Capture the cell that displays the provided text and extract its (x, y) central coordinate. 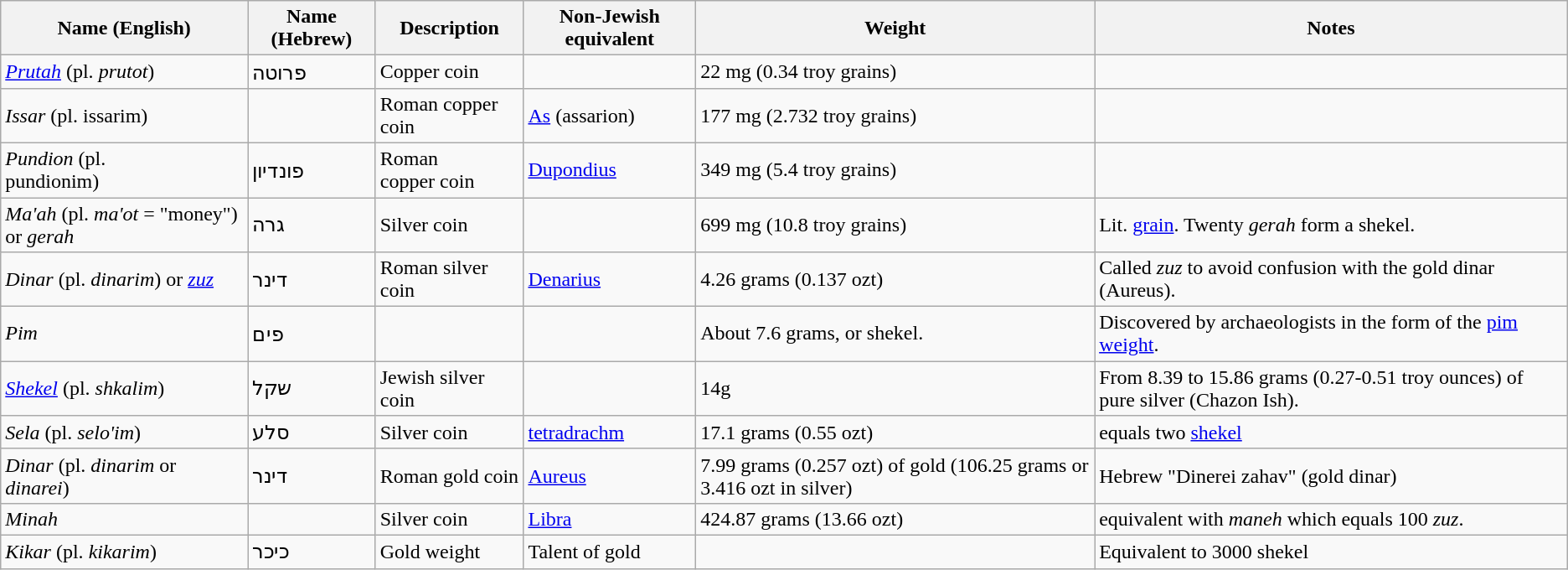
17.1 grams (0.55 ozt) (895, 433)
Sela (pl. selo'im) (124, 433)
Roman copper coin (449, 116)
Dupondius (610, 169)
349 mg (5.4 troy grains) (895, 169)
699 mg (10.8 troy grains) (895, 225)
equals two shekel (1332, 433)
Jewish silver coin (449, 389)
tetradrachm (610, 433)
Issar (pl. issarim) (124, 116)
7.99 grams (0.257 ozt) of gold (106.25 grams or 3.416 ozt in silver) (895, 476)
Libra (610, 519)
Prutah (pl. prutot) (124, 72)
Notes (1332, 28)
פונדיון (312, 169)
Non-Jewish equivalent (610, 28)
177 mg (2.732 troy grains) (895, 116)
Talent of gold (610, 552)
Roman gold coin (449, 476)
Copper coin (449, 72)
22 mg (0.34 troy grains) (895, 72)
Gold weight (449, 552)
Ma'ah (pl. ma'ot = "money") or gerah (124, 225)
Dinar (pl. dinarim) or zuz (124, 280)
Discovered by archaeologists in the form of the pim weight. (1332, 334)
Romancopper coin (449, 169)
פים (312, 334)
Name (Hebrew) (312, 28)
Kikar (pl. kikarim) (124, 552)
Equivalent to 3000 shekel (1332, 552)
Description (449, 28)
Dinar (pl. dinarim or dinarei) (124, 476)
424.87 grams (13.66 ozt) (895, 519)
About 7.6 grams, or shekel. (895, 334)
פרוטה (312, 72)
שקל (312, 389)
From 8.39 to 15.86 grams (0.27-0.51 troy ounces) of pure silver (Chazon Ish). (1332, 389)
equivalent with maneh which equals 100 zuz. (1332, 519)
Pim (124, 334)
Name (English) (124, 28)
כיכר (312, 552)
Called zuz to avoid confusion with the gold dinar (Aureus). (1332, 280)
Hebrew "Dinerei zahav" (gold dinar) (1332, 476)
גרה (312, 225)
Pundion (pl. pundionim) (124, 169)
Minah (124, 519)
As (assarion) (610, 116)
Aureus (610, 476)
סלע (312, 433)
Shekel (pl. shkalim) (124, 389)
Weight (895, 28)
Lit. grain. Twenty gerah form a shekel. (1332, 225)
4.26 grams (0.137 ozt) (895, 280)
14g (895, 389)
Denarius (610, 280)
Roman silver coin (449, 280)
